Extract the (X, Y) coordinate from the center of the cell holding the provided text.  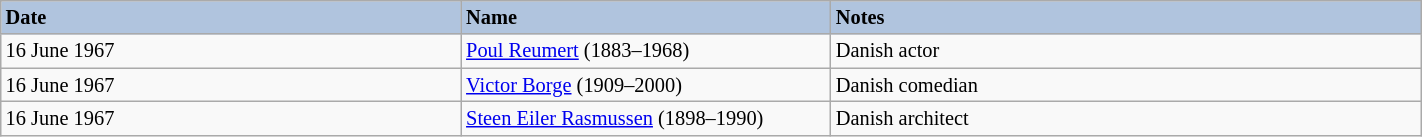
Notes (1126, 17)
Danish actor (1126, 51)
Steen Eiler Rasmussen (1898–1990) (646, 118)
Danish architect (1126, 118)
Date (231, 17)
Danish comedian (1126, 85)
Poul Reumert (1883–1968) (646, 51)
Victor Borge (1909–2000) (646, 85)
Name (646, 17)
